Return the (x, y) coordinate for the center point of the cell that contains the specified text.  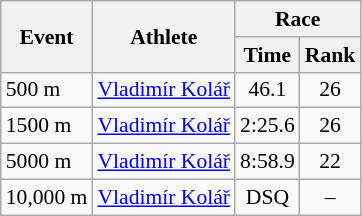
Race (298, 19)
5000 m (47, 162)
DSQ (268, 197)
46.1 (268, 90)
500 m (47, 90)
Athlete (164, 36)
Event (47, 36)
Rank (330, 55)
8:58.9 (268, 162)
1500 m (47, 126)
– (330, 197)
Time (268, 55)
22 (330, 162)
10,000 m (47, 197)
2:25.6 (268, 126)
